Extract the (x, y) coordinate from the center of the cell holding the provided text.  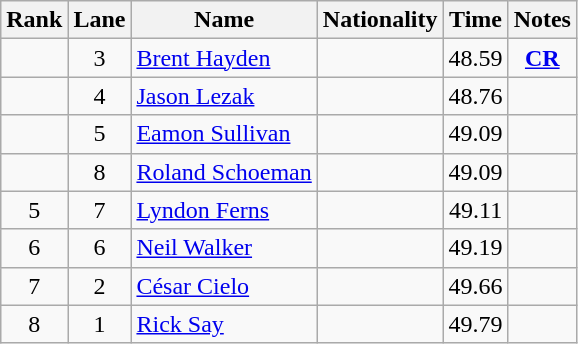
49.19 (476, 248)
Brent Hayden (224, 58)
Jason Lezak (224, 96)
Rick Say (224, 324)
2 (100, 286)
Rank (34, 20)
Name (224, 20)
Lyndon Ferns (224, 210)
Notes (542, 20)
3 (100, 58)
CR (542, 58)
4 (100, 96)
Eamon Sullivan (224, 134)
Neil Walker (224, 248)
Nationality (380, 20)
Lane (100, 20)
César Cielo (224, 286)
48.59 (476, 58)
49.66 (476, 286)
Time (476, 20)
Roland Schoeman (224, 172)
48.76 (476, 96)
49.79 (476, 324)
1 (100, 324)
49.11 (476, 210)
